Determine the [x, y] coordinate at the center of the cell enclosing the given text.  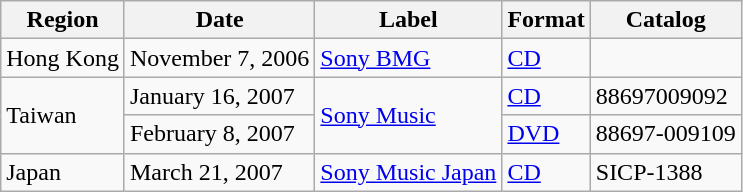
DVD [546, 134]
Taiwan [63, 115]
Region [63, 20]
88697-009109 [666, 134]
Catalog [666, 20]
Japan [63, 172]
Sony Music Japan [408, 172]
January 16, 2007 [219, 96]
SICP-1388 [666, 172]
Hong Kong [63, 58]
Sony BMG [408, 58]
Label [408, 20]
February 8, 2007 [219, 134]
Sony Music [408, 115]
Date [219, 20]
November 7, 2006 [219, 58]
March 21, 2007 [219, 172]
88697009092 [666, 96]
Format [546, 20]
